Search for the cell housing the specified text and yield its (x, y) center coordinate. 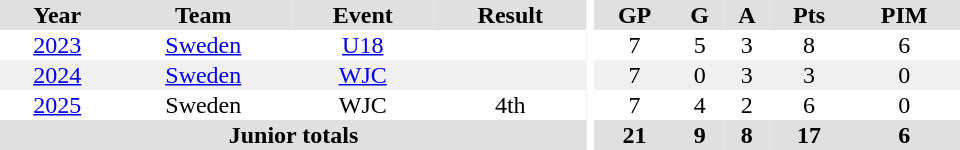
PIM (904, 15)
GP (635, 15)
2023 (58, 45)
4th (511, 105)
5 (700, 45)
Team (204, 15)
2024 (58, 75)
Event (363, 15)
2025 (58, 105)
21 (635, 135)
U18 (363, 45)
Year (58, 15)
Junior totals (294, 135)
Pts (810, 15)
4 (700, 105)
2 (747, 105)
Result (511, 15)
17 (810, 135)
9 (700, 135)
G (700, 15)
A (747, 15)
